Scan for the cell matching the given text and deliver its [X, Y] coordinate at center. 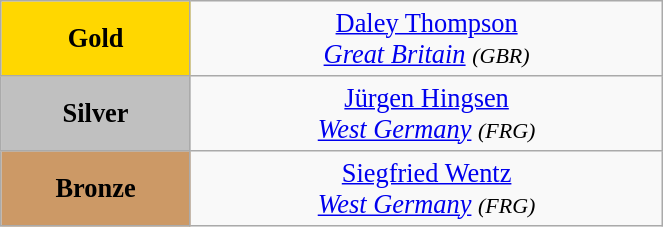
Bronze [96, 188]
Silver [96, 112]
Jürgen HingsenWest Germany (FRG) [426, 112]
Daley ThompsonGreat Britain (GBR) [426, 38]
Gold [96, 38]
Siegfried WentzWest Germany (FRG) [426, 188]
